Pinpoint the cell where the given text exists, returning its (x, y) midpoint coordinate. 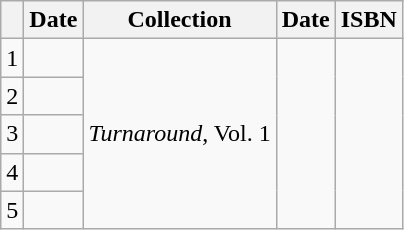
3 (12, 134)
Collection (180, 20)
ISBN (368, 20)
Turnaround, Vol. 1 (180, 134)
5 (12, 210)
4 (12, 172)
2 (12, 96)
1 (12, 58)
